Identify which cell holds the provided text, then report its (x, y) central coordinate. 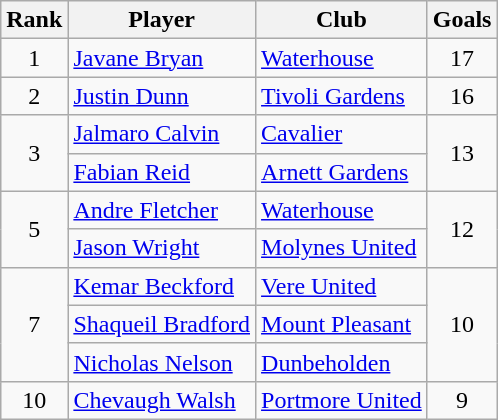
3 (34, 153)
5 (34, 229)
Justin Dunn (162, 96)
Javane Bryan (162, 58)
Fabian Reid (162, 172)
Club (342, 20)
13 (462, 153)
Shaqueil Bradford (162, 324)
7 (34, 324)
Portmore United (342, 400)
Kemar Beckford (162, 286)
2 (34, 96)
Jalmaro Calvin (162, 134)
Cavalier (342, 134)
Tivoli Gardens (342, 96)
Player (162, 20)
9 (462, 400)
12 (462, 229)
Nicholas Nelson (162, 362)
17 (462, 58)
Rank (34, 20)
Mount Pleasant (342, 324)
Chevaugh Walsh (162, 400)
Arnett Gardens (342, 172)
Andre Fletcher (162, 210)
1 (34, 58)
Dunbeholden (342, 362)
Molynes United (342, 248)
Vere United (342, 286)
Goals (462, 20)
16 (462, 96)
Jason Wright (162, 248)
